Provide the [X, Y] coordinate of the cell's center where the given text is located.  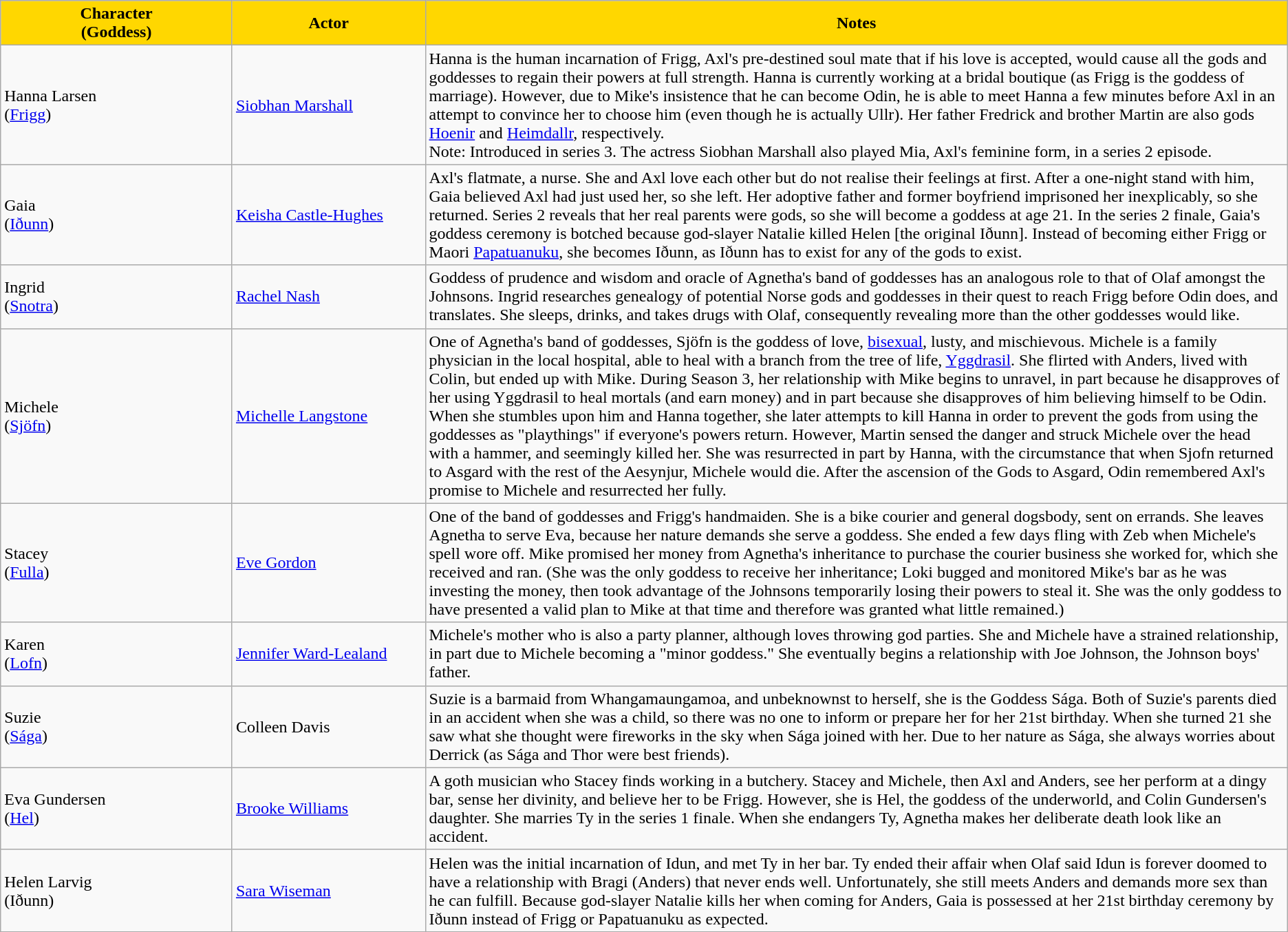
Suzie(Sága) [117, 727]
Actor [329, 23]
Michele(Sjöfn) [117, 416]
Ingrid(Snotra) [117, 297]
Colleen Davis [329, 727]
Eve Gordon [329, 563]
Hanna Larsen(Frigg) [117, 105]
Gaia(Iðunn) [117, 215]
Eva Gundersen(Hel) [117, 808]
Sara Wiseman [329, 891]
Karen(Lofn) [117, 654]
Siobhan Marshall [329, 105]
Michelle Langstone [329, 416]
Helen Larvig(Iðunn) [117, 891]
Notes [856, 23]
Stacey(Fulla) [117, 563]
Rachel Nash [329, 297]
Character(Goddess) [117, 23]
Keisha Castle-Hughes [329, 215]
Brooke Williams [329, 808]
Jennifer Ward-Lealand [329, 654]
